Return the (X, Y) coordinate for the center point of the cell that contains the specified text.  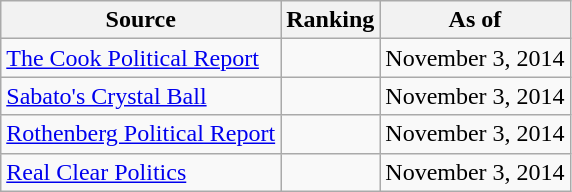
Ranking (330, 20)
As of (475, 20)
The Cook Political Report (141, 58)
Real Clear Politics (141, 172)
Source (141, 20)
Rothenberg Political Report (141, 134)
Sabato's Crystal Ball (141, 96)
